Extract the (X, Y) coordinate from the center of the cell holding the provided text.  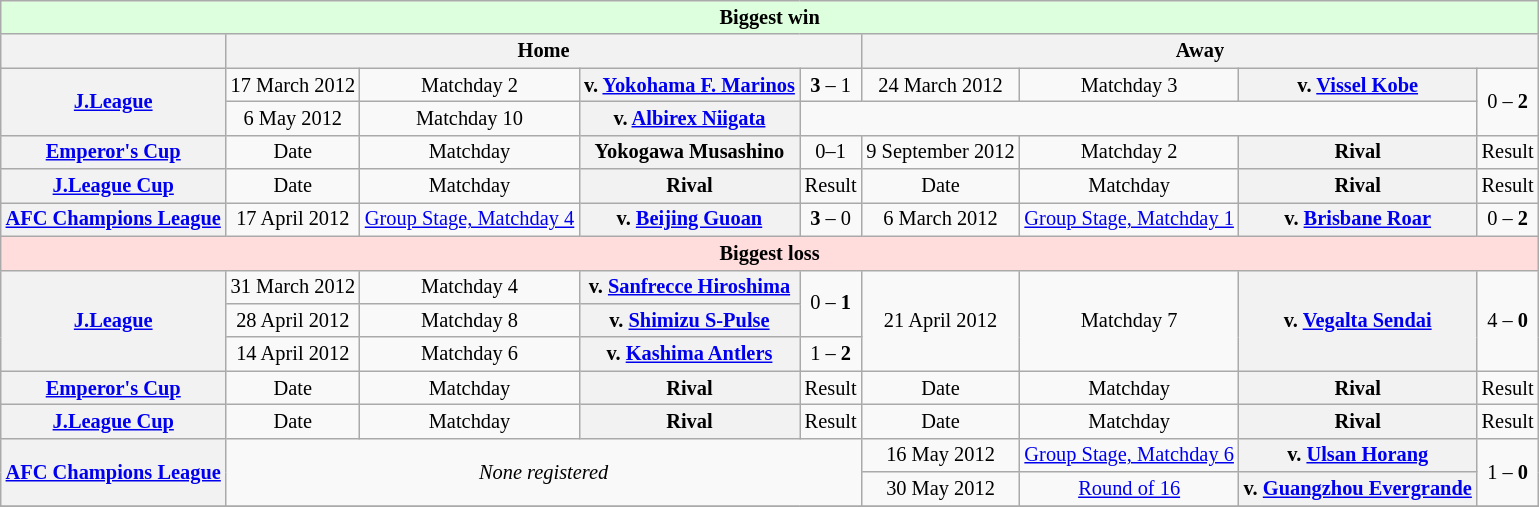
v. Guangzhou Evergrande (1358, 489)
Group Stage, Matchday 4 (470, 219)
3 – 0 (831, 219)
6 March 2012 (940, 219)
6 May 2012 (293, 118)
4 – 0 (1508, 320)
v. Sanfrecce Hiroshima (690, 287)
17 April 2012 (293, 219)
v. Vissel Kobe (1358, 85)
3 – 1 (831, 85)
None registered (544, 472)
30 May 2012 (940, 489)
Group Stage, Matchday 1 (1130, 219)
17 March 2012 (293, 85)
0 – 1 (831, 304)
Away (1200, 51)
Yokogawa Musashino (690, 152)
Matchday 4 (470, 287)
9 September 2012 (940, 152)
v. Vegalta Sendai (1358, 320)
24 March 2012 (940, 85)
Matchday 6 (470, 354)
1 – 2 (831, 354)
Group Stage, Matchday 6 (1130, 455)
Matchday 3 (1130, 85)
0–1 (831, 152)
Biggest win (770, 17)
Matchday 8 (470, 320)
Round of 16 (1130, 489)
31 March 2012 (293, 287)
28 April 2012 (293, 320)
14 April 2012 (293, 354)
1 – 0 (1508, 472)
v. Ulsan Horang (1358, 455)
16 May 2012 (940, 455)
Matchday 10 (470, 118)
v. Brisbane Roar (1358, 219)
Home (544, 51)
Biggest loss (770, 253)
v. Shimizu S-Pulse (690, 320)
v. Kashima Antlers (690, 354)
21 April 2012 (940, 320)
v. Yokohama F. Marinos (690, 85)
v. Beijing Guoan (690, 219)
Matchday 7 (1130, 320)
v. Albirex Niigata (690, 118)
